Output the (x, y) coordinate of the center of the cell containing the given text.  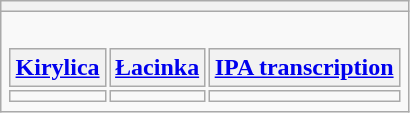
Kirylica Łacinka IPA transcription (205, 62)
Kirylica (58, 67)
IPA transcription (304, 67)
Łacinka (158, 67)
